Return the [x, y] coordinate for the center point of the cell that contains the specified text.  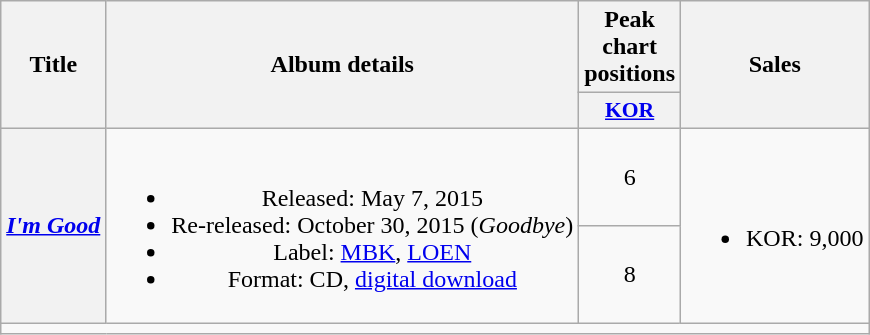
KOR: 9,000 [775, 225]
Sales [775, 65]
6 [630, 176]
Released: May 7, 2015 Re-released: October 30, 2015 (Goodbye)Label: MBK, LOENFormat: CD, digital download [342, 225]
Peak chart positions [630, 47]
I'm Good [54, 225]
8 [630, 274]
Album details [342, 65]
KOR [630, 111]
Title [54, 65]
